Return (X, Y) of the center of cell containing provided text 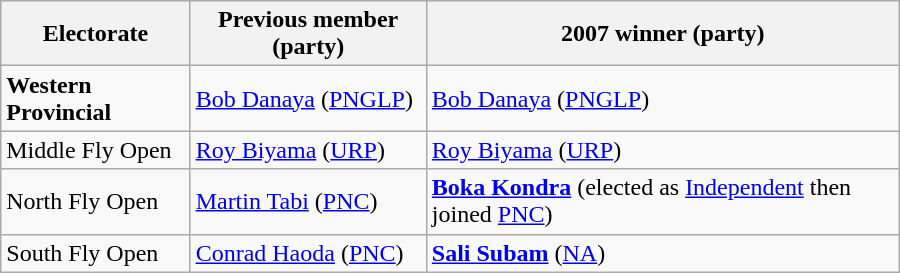
Western Provincial (96, 98)
2007 winner (party) (662, 34)
Previous member (party) (308, 34)
Electorate (96, 34)
Martin Tabi (PNC) (308, 202)
Conrad Haoda (PNC) (308, 253)
Boka Kondra (elected as Independent then joined PNC) (662, 202)
South Fly Open (96, 253)
Sali Subam (NA) (662, 253)
North Fly Open (96, 202)
Middle Fly Open (96, 150)
